Return the (X, Y) coordinate for the center point of the cell that contains the specified text.  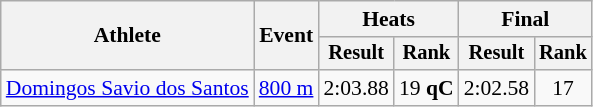
Athlete (128, 36)
Event (286, 36)
17 (563, 88)
2:02.58 (496, 88)
Final (526, 19)
Domingos Savio dos Santos (128, 88)
Heats (388, 19)
800 m (286, 88)
2:03.88 (356, 88)
19 qC (426, 88)
